Provide the (x, y) coordinate of the cell's center where the given text is located.  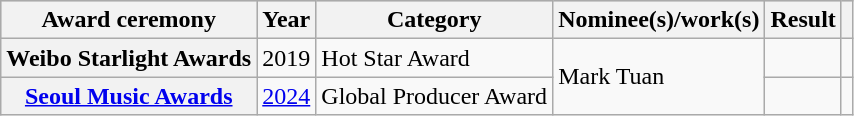
Award ceremony (129, 20)
Seoul Music Awards (129, 96)
Nominee(s)/work(s) (659, 20)
Result (803, 20)
Hot Star Award (434, 58)
2019 (286, 58)
Weibo Starlight Awards (129, 58)
Year (286, 20)
Category (434, 20)
Global Producer Award (434, 96)
2024 (286, 96)
Mark Tuan (659, 77)
